Extract the (X, Y) coordinate from the center of the cell holding the provided text.  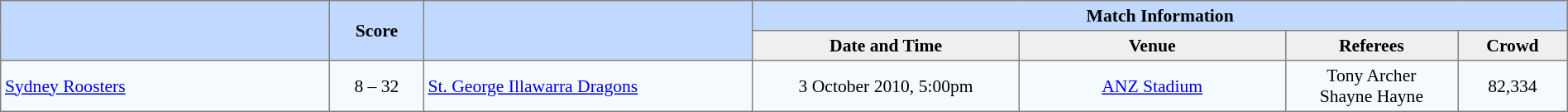
Sydney Roosters (165, 86)
St. George Illawarra Dragons (588, 86)
Tony ArcherShayne Hayne (1371, 86)
Crowd (1513, 46)
Referees (1371, 46)
3 October 2010, 5:00pm (886, 86)
Match Information (1159, 16)
ANZ Stadium (1152, 86)
82,334 (1513, 86)
8 – 32 (377, 86)
Score (377, 31)
Date and Time (886, 46)
Venue (1152, 46)
